Capture the cell that displays the provided text and extract its (X, Y) central coordinate. 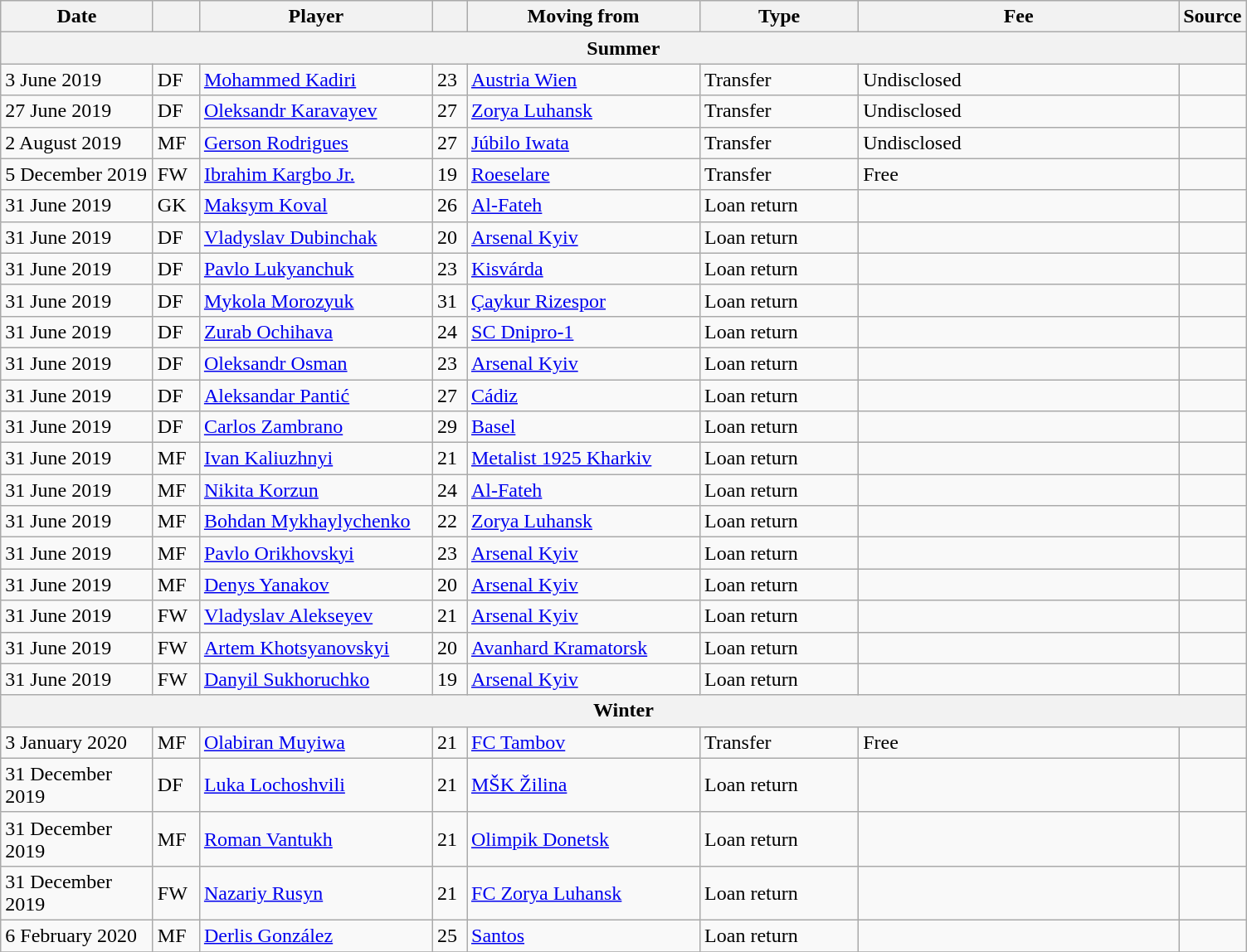
SC Dnipro-1 (582, 332)
Austria Wien (582, 80)
Pavlo Orikhovskyi (315, 553)
Carlos Zambrano (315, 427)
26 (450, 206)
5 December 2019 (77, 174)
Avanhard Kramatorsk (582, 648)
FC Zorya Luhansk (582, 892)
Denys Yanakov (315, 585)
6 February 2020 (77, 935)
Olabiran Muyiwa (315, 742)
Date (77, 17)
Mykola Morozyuk (315, 300)
Roeselare (582, 174)
Çaykur Rizespor (582, 300)
Fee (1019, 17)
Maksym Koval (315, 206)
Roman Vantukh (315, 839)
Luka Lochoshvili (315, 784)
Oleksandr Osman (315, 363)
FC Tambov (582, 742)
Mohammed Kadiri (315, 80)
Gerson Rodrigues (315, 143)
Winter (624, 711)
Source (1213, 17)
Artem Khotsyanovskyi (315, 648)
Vladyslav Alekseyev (315, 616)
Summer (624, 48)
Santos (582, 935)
Basel (582, 427)
Zurab Ochihava (315, 332)
3 January 2020 (77, 742)
Kisvárda (582, 269)
GK (176, 206)
Oleksandr Karavayev (315, 111)
Ibrahim Kargbo Jr. (315, 174)
Cádiz (582, 396)
3 June 2019 (77, 80)
Olimpik Donetsk (582, 839)
Danyil Sukhoruchko (315, 679)
Metalist 1925 Kharkiv (582, 459)
Type (780, 17)
Moving from (582, 17)
Player (315, 17)
Vladyslav Dubinchak (315, 237)
2 August 2019 (77, 143)
Pavlo Lukyanchuk (315, 269)
Derlis González (315, 935)
25 (450, 935)
31 (450, 300)
Júbilo Iwata (582, 143)
MŠK Žilina (582, 784)
Nikita Korzun (315, 490)
Ivan Kaliuzhnyi (315, 459)
22 (450, 522)
29 (450, 427)
Aleksandar Pantić (315, 396)
Nazariy Rusyn (315, 892)
27 June 2019 (77, 111)
Bohdan Mykhaylychenko (315, 522)
